Pinpoint the cell where the given text exists, returning its (x, y) midpoint coordinate. 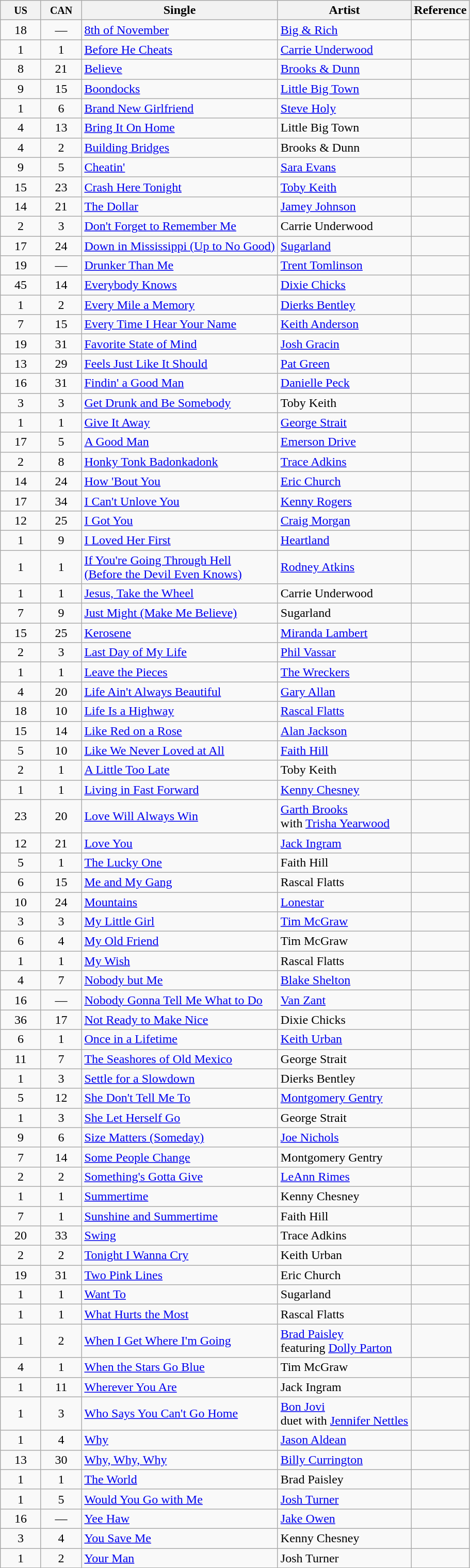
Artist (344, 10)
33 (61, 1236)
29 (61, 364)
Leave the Pieces (180, 672)
30 (61, 1460)
Nobody Gonna Tell Me What to Do (180, 1000)
Kenny Rogers (344, 501)
The Dollar (180, 206)
Brand New Girlfriend (180, 108)
You Save Me (180, 1538)
Van Zant (344, 1000)
Your Man (180, 1558)
Reference (441, 10)
Two Pink Lines (180, 1275)
Heartland (344, 540)
Emerson Drive (344, 442)
Feels Just Like It Should (180, 364)
Last Day of My Life (180, 652)
Brad Paisleyfeaturing Dolly Parton (344, 1341)
LeAnn Rimes (344, 1177)
Summertime (180, 1196)
Jason Aldean (344, 1440)
Me and My Gang (180, 882)
Love Will Always Win (180, 816)
Cheatin' (180, 167)
The Lucky One (180, 862)
Trent Tomlinson (344, 266)
45 (21, 285)
Size Matters (Someday) (180, 1137)
Give It Away (180, 422)
Life Ain't Always Beautiful (180, 692)
Tonight I Wanna Cry (180, 1255)
Phil Vassar (344, 652)
Just Might (Make Me Believe) (180, 613)
The Wreckers (344, 672)
Findin' a Good Man (180, 383)
Craig Morgan (344, 520)
Blake Shelton (344, 981)
Josh Gracin (344, 344)
A Little Too Late (180, 770)
Billy Currington (344, 1460)
Single (180, 10)
Brad Paisley (344, 1479)
34 (61, 501)
Before He Cheats (180, 50)
Building Bridges (180, 148)
Bon Joviduet with Jennifer Nettles (344, 1413)
When the Stars Go Blue (180, 1367)
She Don't Tell Me To (180, 1098)
Every Time I Hear Your Name (180, 324)
The Seashores of Old Mexico (180, 1059)
My Little Girl (180, 922)
36 (21, 1020)
Big & Rich (344, 30)
How 'Bout You (180, 481)
My Wish (180, 961)
Something's Gotta Give (180, 1177)
Mountains (180, 902)
Get Drunk and Be Somebody (180, 403)
Alan Jackson (344, 731)
Joe Nichols (344, 1137)
What Hurts the Most (180, 1314)
Life Is a Highway (180, 711)
Every Mile a Memory (180, 305)
A Good Man (180, 442)
Like We Never Loved at All (180, 750)
Jamey Johnson (344, 206)
Swing (180, 1236)
Boondocks (180, 89)
Some People Change (180, 1157)
Sara Evans (344, 167)
Love You (180, 843)
Like Red on a Rose (180, 731)
Nobody but Me (180, 981)
Pat Green (344, 364)
Sunshine and Summertime (180, 1216)
I Loved Her First (180, 540)
Believe (180, 69)
Don't Forget to Remember Me (180, 226)
Who Says You Can't Go Home (180, 1413)
Favorite State of Mind (180, 344)
Rodney Atkins (344, 566)
She Let Herself Go (180, 1118)
CAN (61, 10)
Kerosene (180, 633)
US (21, 10)
Not Ready to Make Nice (180, 1020)
Everybody Knows (180, 285)
The World (180, 1479)
I Got You (180, 520)
Would You Go with Me (180, 1499)
Honky Tonk Badonkadonk (180, 462)
Settle for a Slowdown (180, 1079)
Drunker Than Me (180, 266)
Garth Brooks with Trisha Yearwood (344, 816)
Yee Haw (180, 1518)
My Old Friend (180, 941)
If You're Going Through Hell(Before the Devil Even Knows) (180, 566)
Steve Holy (344, 108)
Jake Owen (344, 1518)
Keith Anderson (344, 324)
Why (180, 1440)
Lonestar (344, 902)
Why, Why, Why (180, 1460)
Gary Allan (344, 692)
When I Get Where I'm Going (180, 1341)
Down in Mississippi (Up to No Good) (180, 246)
Jesus, Take the Wheel (180, 594)
Wherever You Are (180, 1387)
Danielle Peck (344, 383)
Want To (180, 1295)
Miranda Lambert (344, 633)
Living in Fast Forward (180, 790)
8th of November (180, 30)
Bring It On Home (180, 128)
Crash Here Tonight (180, 187)
Once in a Lifetime (180, 1039)
I Can't Unlove You (180, 501)
